Return [X, Y] of the center of cell containing provided text 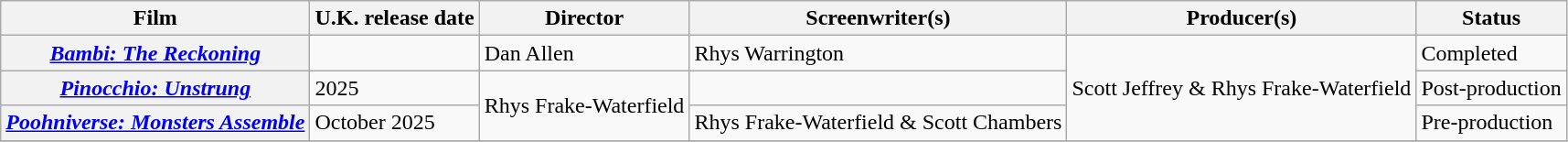
Film [155, 18]
Completed [1491, 53]
Screenwriter(s) [878, 18]
Dan Allen [584, 53]
Rhys Frake-Waterfield [584, 105]
U.K. release date [395, 18]
Pinocchio: Unstrung [155, 88]
Pre-production [1491, 123]
Status [1491, 18]
Post-production [1491, 88]
October 2025 [395, 123]
Scott Jeffrey & Rhys Frake-Waterfield [1242, 88]
Rhys Warrington [878, 53]
Director [584, 18]
2025 [395, 88]
Rhys Frake-Waterfield & Scott Chambers [878, 123]
Bambi: The Reckoning [155, 53]
Poohniverse: Monsters Assemble [155, 123]
Producer(s) [1242, 18]
